For the text-containing cell, return its midpoint in (x, y) coordinate format. 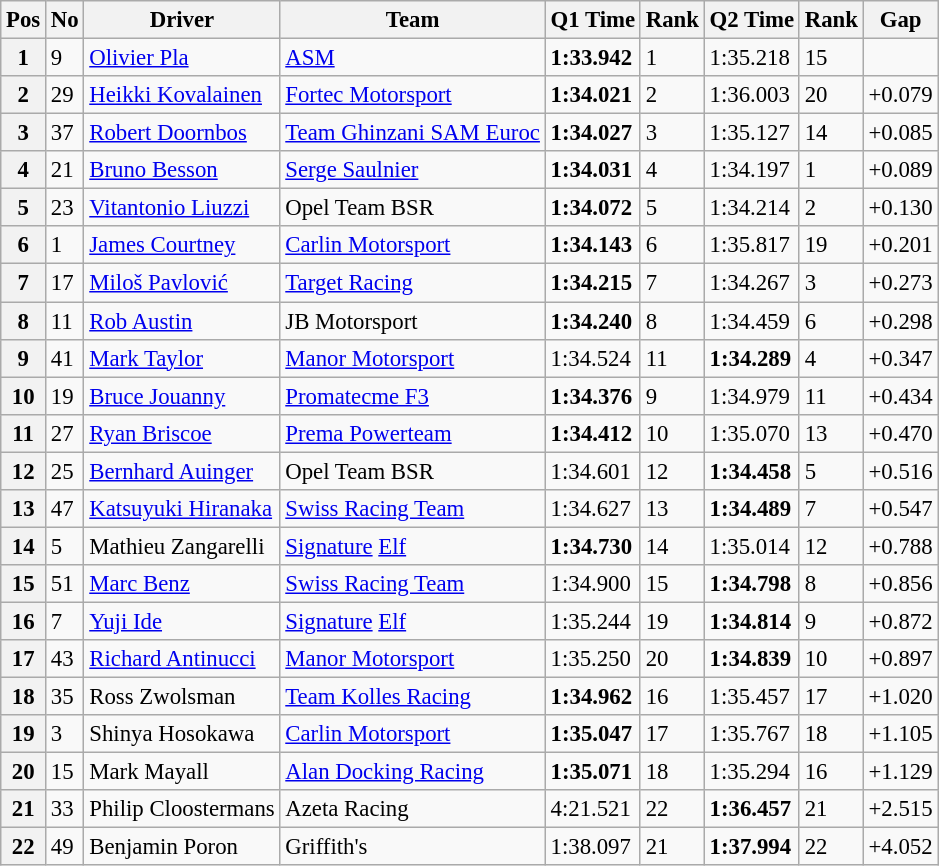
+0.788 (900, 546)
Miloš Pavlović (182, 283)
1:34.458 (752, 471)
1:34.214 (752, 208)
1:34.412 (592, 433)
1:35.047 (592, 734)
Team (412, 20)
+1.020 (900, 697)
+0.079 (900, 95)
Marc Benz (182, 584)
Benjamin Poron (182, 847)
+0.897 (900, 659)
49 (65, 847)
1:35.767 (752, 734)
Olivier Pla (182, 58)
Team Kolles Racing (412, 697)
23 (65, 208)
+0.273 (900, 283)
1:34.900 (592, 584)
25 (65, 471)
Q2 Time (752, 20)
1:38.097 (592, 847)
Prema Powerteam (412, 433)
1:34.798 (752, 584)
Fortec Motorsport (412, 95)
Griffith's (412, 847)
Yuji Ide (182, 621)
1:35.250 (592, 659)
Team Ghinzani SAM Euroc (412, 133)
29 (65, 95)
1:34.489 (752, 509)
+2.515 (900, 809)
+0.856 (900, 584)
+0.085 (900, 133)
Ryan Briscoe (182, 433)
+0.298 (900, 321)
JB Motorsport (412, 321)
+0.130 (900, 208)
1:36.003 (752, 95)
+4.052 (900, 847)
+0.089 (900, 170)
Azeta Racing (412, 809)
1:34.376 (592, 396)
1:34.814 (752, 621)
Rob Austin (182, 321)
47 (65, 509)
1:34.524 (592, 358)
1:37.994 (752, 847)
1:34.979 (752, 396)
+0.516 (900, 471)
Gap (900, 20)
37 (65, 133)
1:34.031 (592, 170)
+0.201 (900, 245)
1:35.294 (752, 772)
1:35.244 (592, 621)
+0.434 (900, 396)
33 (65, 809)
Bruno Besson (182, 170)
+0.547 (900, 509)
1:35.457 (752, 697)
1:34.215 (592, 283)
1:34.962 (592, 697)
Pos (24, 20)
1:34.289 (752, 358)
41 (65, 358)
1:34.267 (752, 283)
1:34.197 (752, 170)
Alan Docking Racing (412, 772)
1:34.027 (592, 133)
1:34.072 (592, 208)
Driver (182, 20)
Vitantonio Liuzzi (182, 208)
35 (65, 697)
Q1 Time (592, 20)
Bernhard Auinger (182, 471)
Bruce Jouanny (182, 396)
Philip Cloostermans (182, 809)
4:21.521 (592, 809)
Target Racing (412, 283)
Serge Saulnier (412, 170)
1:33.942 (592, 58)
1:35.127 (752, 133)
Mark Taylor (182, 358)
No (65, 20)
1:35.070 (752, 433)
1:35.817 (752, 245)
1:35.071 (592, 772)
43 (65, 659)
ASM (412, 58)
+0.470 (900, 433)
Promatecme F3 (412, 396)
1:34.730 (592, 546)
+0.872 (900, 621)
1:34.021 (592, 95)
Shinya Hosokawa (182, 734)
1:36.457 (752, 809)
Ross Zwolsman (182, 697)
1:35.218 (752, 58)
1:34.839 (752, 659)
+0.347 (900, 358)
Richard Antinucci (182, 659)
+1.129 (900, 772)
James Courtney (182, 245)
+1.105 (900, 734)
Katsuyuki Hiranaka (182, 509)
Heikki Kovalainen (182, 95)
1:34.459 (752, 321)
1:34.627 (592, 509)
Robert Doornbos (182, 133)
1:35.014 (752, 546)
Mark Mayall (182, 772)
1:34.143 (592, 245)
1:34.240 (592, 321)
27 (65, 433)
51 (65, 584)
Mathieu Zangarelli (182, 546)
1:34.601 (592, 471)
